Locate the cell with the specified text and output its (x, y) center coordinate. 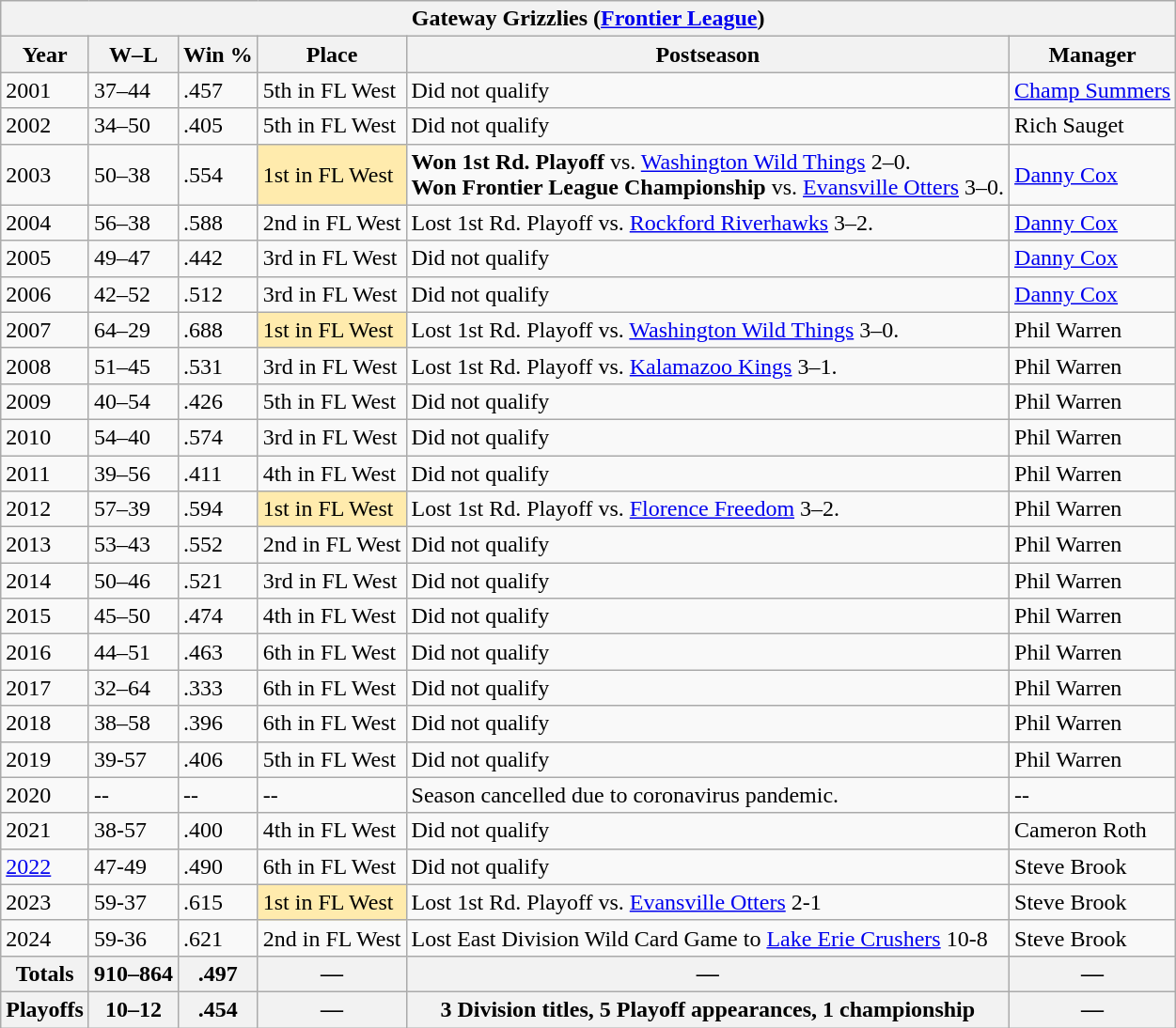
Lost 1st Rd. Playoff vs. Florence Freedom 3–2. (708, 509)
2016 (45, 652)
2013 (45, 545)
50–38 (133, 175)
59-37 (133, 902)
2009 (45, 401)
.574 (218, 437)
64–29 (133, 330)
Lost East Division Wild Card Game to Lake Erie Crushers 10-8 (708, 938)
Champ Summers (1092, 90)
W–L (133, 55)
Postseason (708, 55)
49–47 (133, 258)
.512 (218, 294)
2014 (45, 581)
2021 (45, 831)
.615 (218, 902)
2012 (45, 509)
2006 (45, 294)
37–44 (133, 90)
2004 (45, 223)
45–50 (133, 616)
.554 (218, 175)
2017 (45, 688)
39–56 (133, 473)
2024 (45, 938)
.411 (218, 473)
Totals (45, 973)
2001 (45, 90)
.621 (218, 938)
.474 (218, 616)
.688 (218, 330)
.405 (218, 126)
47-49 (133, 866)
Lost 1st Rd. Playoff vs. Washington Wild Things 3–0. (708, 330)
Win % (218, 55)
2005 (45, 258)
Gateway Grizzlies (Frontier League) (588, 19)
.490 (218, 866)
38–58 (133, 724)
Place (332, 55)
32–64 (133, 688)
.442 (218, 258)
Playoffs (45, 1009)
2022 (45, 866)
2018 (45, 724)
51–45 (133, 366)
.406 (218, 759)
40–54 (133, 401)
3 Division titles, 5 Playoff appearances, 1 championship (708, 1009)
.552 (218, 545)
.333 (218, 688)
2010 (45, 437)
.521 (218, 581)
.463 (218, 652)
2007 (45, 330)
.454 (218, 1009)
2019 (45, 759)
.594 (218, 509)
Year (45, 55)
59-36 (133, 938)
2002 (45, 126)
50–46 (133, 581)
34–50 (133, 126)
38-57 (133, 831)
.426 (218, 401)
.531 (218, 366)
Manager (1092, 55)
.588 (218, 223)
10–12 (133, 1009)
.497 (218, 973)
.457 (218, 90)
Lost 1st Rd. Playoff vs. Rockford Riverhawks 3–2. (708, 223)
39-57 (133, 759)
Season cancelled due to coronavirus pandemic. (708, 795)
910–864 (133, 973)
2020 (45, 795)
2003 (45, 175)
2023 (45, 902)
Lost 1st Rd. Playoff vs. Kalamazoo Kings 3–1. (708, 366)
2008 (45, 366)
.396 (218, 724)
2015 (45, 616)
53–43 (133, 545)
.400 (218, 831)
Cameron Roth (1092, 831)
54–40 (133, 437)
42–52 (133, 294)
57–39 (133, 509)
Won 1st Rd. Playoff vs. Washington Wild Things 2–0. Won Frontier League Championship vs. Evansville Otters 3–0. (708, 175)
Rich Sauget (1092, 126)
Lost 1st Rd. Playoff vs. Evansville Otters 2-1 (708, 902)
56–38 (133, 223)
44–51 (133, 652)
2011 (45, 473)
